Detect which cell encompasses the target text, then output its [x, y] center coordinate. 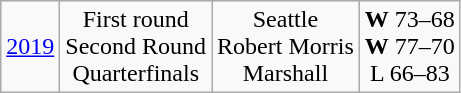
Seattle Robert Morris Marshall [286, 47]
2019 [30, 47]
First round Second Round Quarterfinals [136, 47]
W 73–68 W 77–70 L 66–83 [410, 47]
